Return the [X, Y] coordinate for the center point of the cell that contains the specified text.  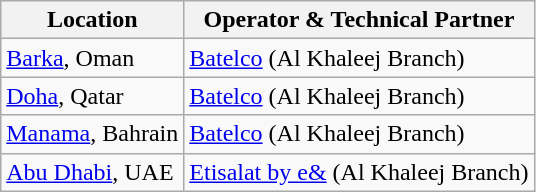
Barka, Oman [92, 58]
Etisalat by e& (Al Khaleej Branch) [359, 172]
Manama, Bahrain [92, 134]
Abu Dhabi, UAE [92, 172]
Operator & Technical Partner [359, 20]
Doha, Qatar [92, 96]
Location [92, 20]
